Extract the [X, Y] coordinate from the center of the cell holding the provided text.  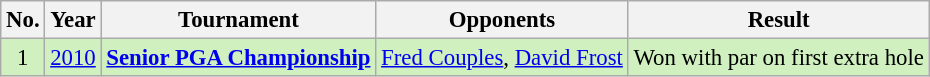
2010 [73, 58]
Tournament [238, 20]
No. [23, 20]
Senior PGA Championship [238, 58]
Won with par on first extra hole [778, 58]
Opponents [502, 20]
Result [778, 20]
1 [23, 58]
Year [73, 20]
Fred Couples, David Frost [502, 58]
